Return the (x, y) coordinate for the center point of the cell that contains the specified text.  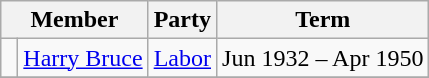
Party (182, 20)
Jun 1932 – Apr 1950 (323, 58)
Labor (182, 58)
Term (323, 20)
Harry Bruce (83, 58)
Member (74, 20)
